Pinpoint the cell where the given text exists, returning its (x, y) midpoint coordinate. 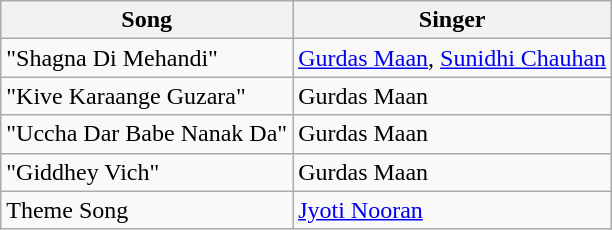
Gurdas Maan, Sunidhi Chauhan (452, 58)
"Giddhey Vich" (147, 172)
Song (147, 20)
"Shagna Di Mehandi" (147, 58)
"Uccha Dar Babe Nanak Da" (147, 134)
"Kive Karaange Guzara" (147, 96)
Jyoti Nooran (452, 210)
Theme Song (147, 210)
Singer (452, 20)
